Find where the given text appears and provide that cell's center as (x, y) coordinate. 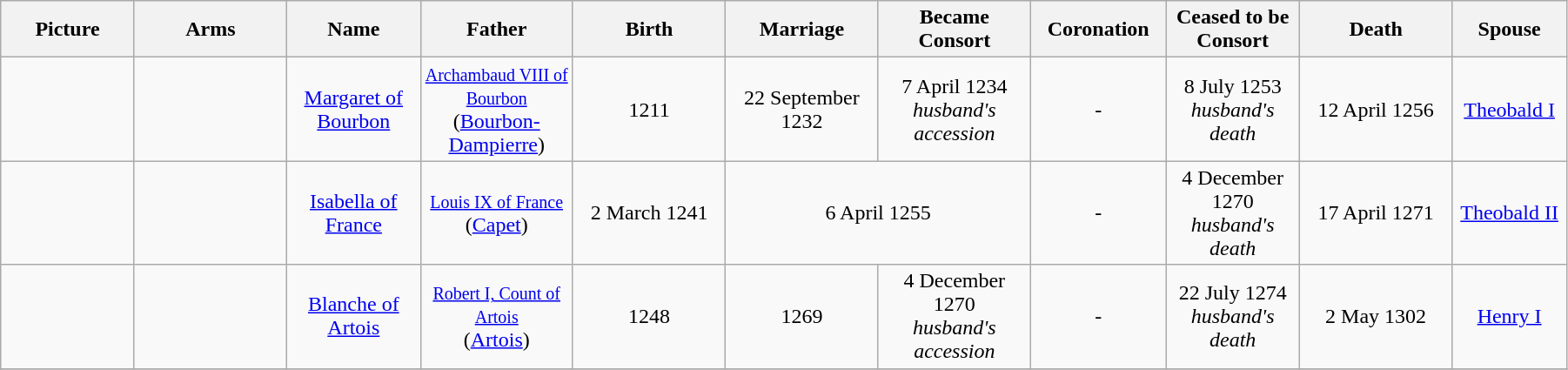
Robert I, Count of Artois(Artois) (496, 317)
22 July 1274husband's death (1232, 317)
Theobald I (1510, 110)
Became Consort (954, 30)
Theobald II (1510, 212)
Picture (68, 30)
Father (496, 30)
4 December 1270husband's death (1232, 212)
Henry I (1510, 317)
8 July 1253husband's death (1232, 110)
7 April 1234husband's accession (954, 110)
6 April 1255 (879, 212)
Arms (211, 30)
Ceased to be Consort (1232, 30)
12 April 1256 (1375, 110)
Louis IX of France(Capet) (496, 212)
2 May 1302 (1375, 317)
Isabella of France (353, 212)
22 September 1232 (802, 110)
Name (353, 30)
Birth (649, 30)
1269 (802, 317)
2 March 1241 (649, 212)
Death (1375, 30)
1248 (649, 317)
17 April 1271 (1375, 212)
Spouse (1510, 30)
Coronation (1098, 30)
4 December 1270husband's accession (954, 317)
1211 (649, 110)
Archambaud VIII of Bourbon(Bourbon-Dampierre) (496, 110)
Blanche of Artois (353, 317)
Marriage (802, 30)
Margaret of Bourbon (353, 110)
